From the cell containing the given text, extract its center point as (X, Y) coordinate. 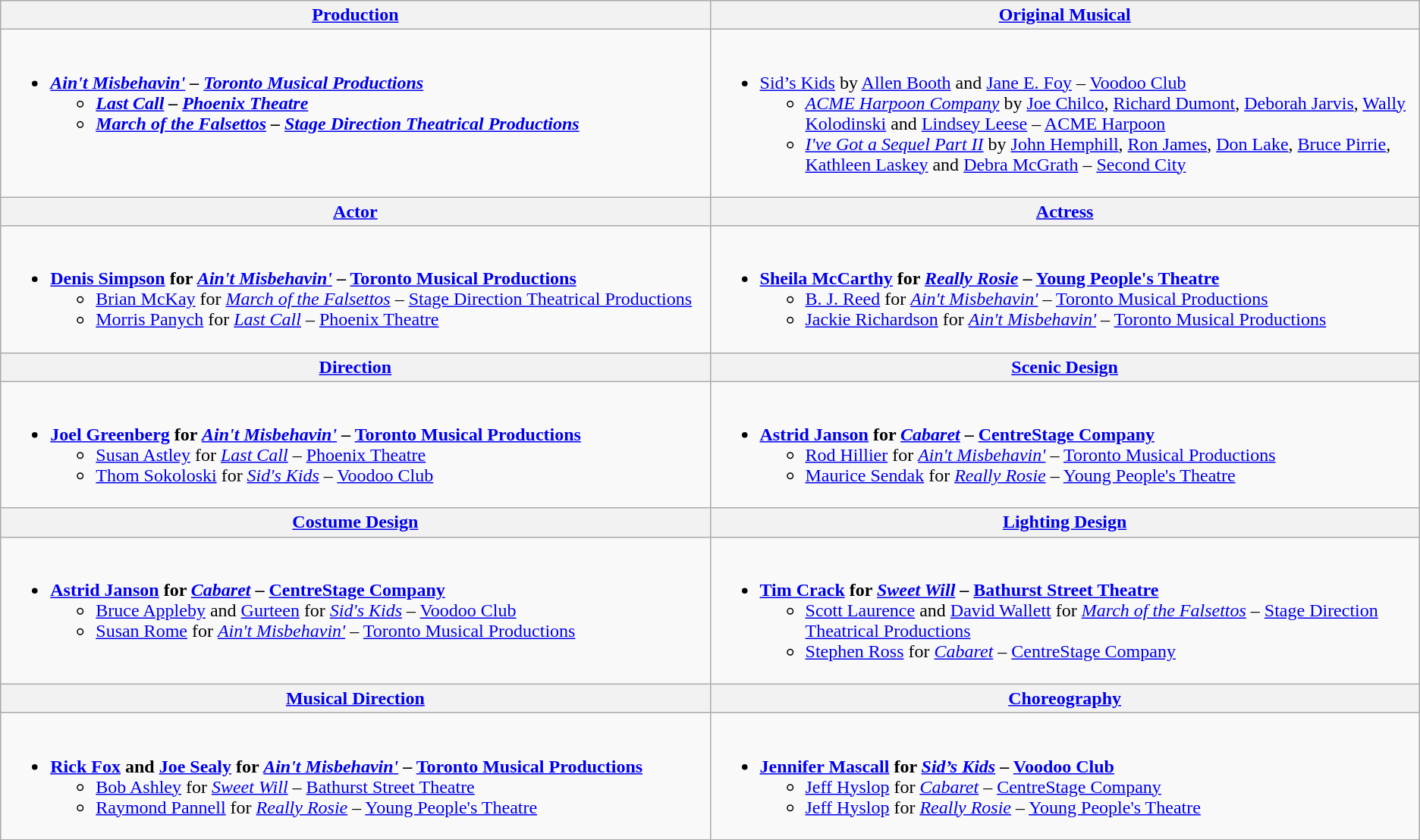
Actor (355, 212)
Original Musical (1065, 15)
Direction (355, 367)
Actress (1065, 212)
Choreography (1065, 698)
Jennifer Mascall for Sid’s Kids – Voodoo ClubJeff Hyslop for Cabaret – CentreStage CompanyJeff Hyslop for Really Rosie – Young People's Theatre (1065, 776)
Lighting Design (1065, 522)
Costume Design (355, 522)
Musical Direction (355, 698)
Production (355, 15)
Scenic Design (1065, 367)
Ain't Misbehavin' – Toronto Musical ProductionsLast Call – Phoenix TheatreMarch of the Falsettos – Stage Direction Theatrical Productions (355, 114)
